Pinpoint the cell where the given text exists, returning its [x, y] midpoint coordinate. 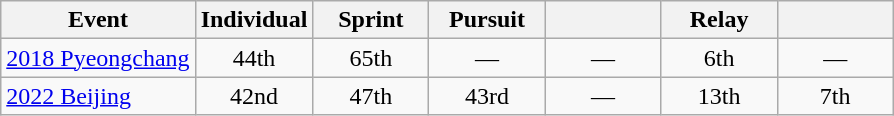
6th [719, 58]
42nd [254, 96]
13th [719, 96]
Sprint [371, 20]
Event [98, 20]
2018 Pyeongchang [98, 58]
44th [254, 58]
47th [371, 96]
Pursuit [487, 20]
65th [371, 58]
7th [835, 96]
43rd [487, 96]
2022 Beijing [98, 96]
Relay [719, 20]
Individual [254, 20]
